Scan for the cell matching the given text and deliver its (x, y) coordinate at center. 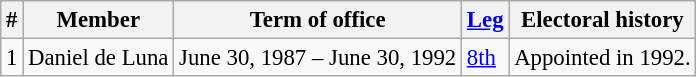
June 30, 1987 – June 30, 1992 (318, 58)
Daniel de Luna (98, 58)
Appointed in 1992. (602, 58)
Member (98, 20)
1 (12, 58)
Electoral history (602, 20)
8th (486, 58)
Term of office (318, 20)
Leg (486, 20)
# (12, 20)
